Detect which cell encompasses the target text, then output its (x, y) center coordinate. 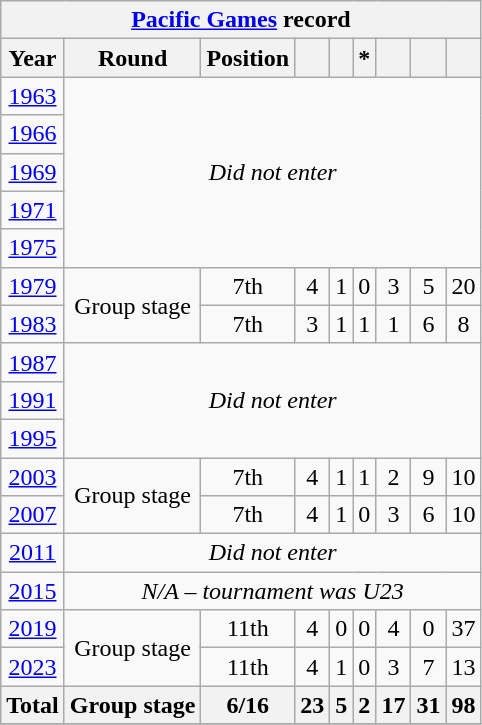
31 (428, 705)
2003 (33, 477)
1991 (33, 400)
7 (428, 667)
1971 (33, 210)
1983 (33, 324)
98 (464, 705)
1987 (33, 362)
2019 (33, 629)
2023 (33, 667)
Pacific Games record (241, 20)
Position (248, 58)
2011 (33, 553)
2015 (33, 591)
20 (464, 286)
23 (312, 705)
1969 (33, 172)
N/A – tournament was U23 (272, 591)
2007 (33, 515)
1966 (33, 134)
17 (394, 705)
Total (33, 705)
Year (33, 58)
1963 (33, 96)
8 (464, 324)
6/16 (248, 705)
1975 (33, 248)
9 (428, 477)
37 (464, 629)
1995 (33, 438)
1979 (33, 286)
13 (464, 667)
* (364, 58)
Round (132, 58)
